Capture the cell that displays the provided text and extract its (x, y) central coordinate. 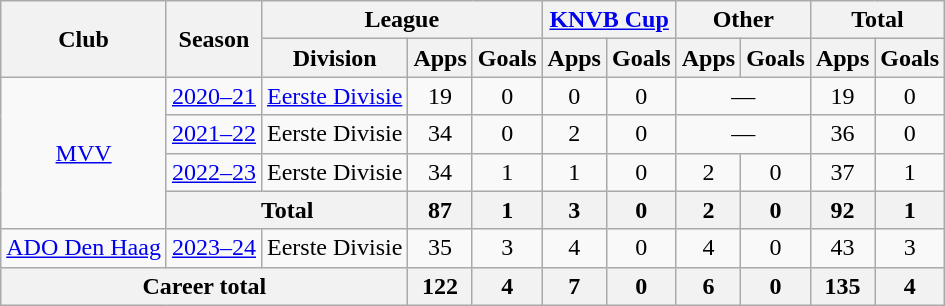
2022–23 (214, 172)
7 (574, 286)
122 (440, 286)
Club (84, 39)
37 (842, 172)
92 (842, 210)
2020–21 (214, 96)
87 (440, 210)
MVV (84, 153)
135 (842, 286)
6 (708, 286)
Division (334, 58)
2021–22 (214, 134)
ADO Den Haag (84, 248)
League (402, 20)
2023–24 (214, 248)
Other (743, 20)
35 (440, 248)
Career total (204, 286)
Season (214, 39)
36 (842, 134)
43 (842, 248)
KNVB Cup (609, 20)
